Output the [x, y] coordinate of the center of the cell containing the given text.  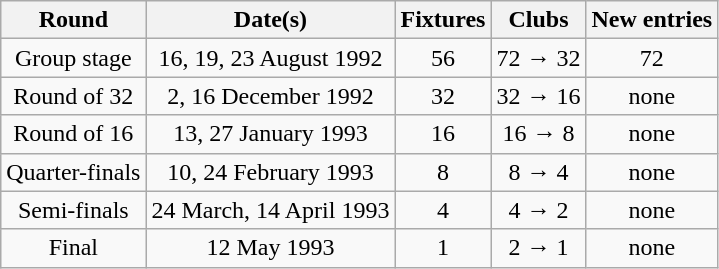
Group stage [74, 58]
32 → 16 [538, 96]
Semi-finals [74, 210]
16, 19, 23 August 1992 [270, 58]
Round of 16 [74, 134]
Date(s) [270, 20]
10, 24 February 1993 [270, 172]
16 → 8 [538, 134]
13, 27 January 1993 [270, 134]
1 [443, 248]
8 [443, 172]
Quarter-finals [74, 172]
4 [443, 210]
2 → 1 [538, 248]
Round [74, 20]
Fixtures [443, 20]
Round of 32 [74, 96]
Clubs [538, 20]
8 → 4 [538, 172]
72 [652, 58]
2, 16 December 1992 [270, 96]
4 → 2 [538, 210]
New entries [652, 20]
24 March, 14 April 1993 [270, 210]
56 [443, 58]
32 [443, 96]
Final [74, 248]
72 → 32 [538, 58]
12 May 1993 [270, 248]
16 [443, 134]
